Determine the (x, y) coordinate at the center of the cell enclosing the given text.  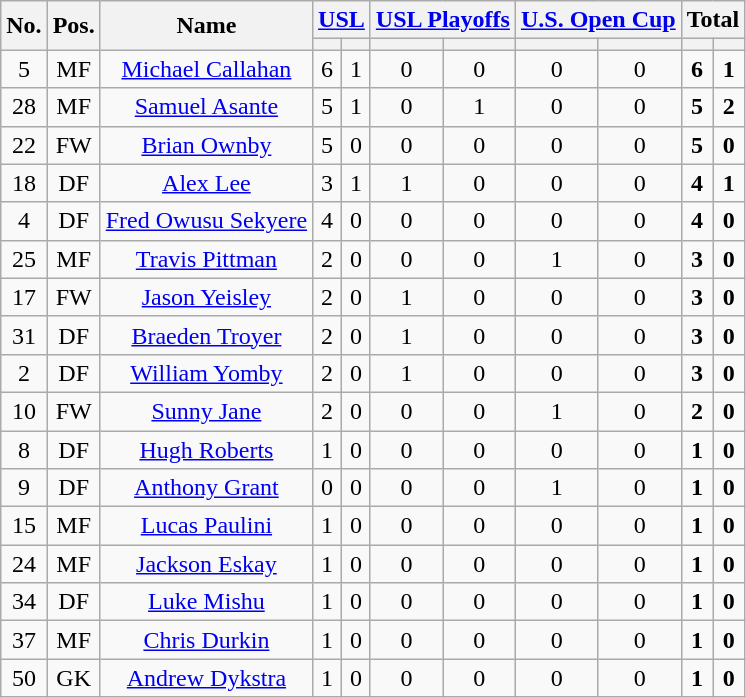
Anthony Grant (206, 488)
9 (24, 488)
U.S. Open Cup (598, 20)
Andrew Dykstra (206, 678)
8 (24, 449)
Jackson Eskay (206, 564)
Alex Lee (206, 183)
37 (24, 640)
18 (24, 183)
25 (24, 259)
22 (24, 145)
34 (24, 602)
Lucas Paulini (206, 526)
15 (24, 526)
Luke Mishu (206, 602)
Chris Durkin (206, 640)
No. (24, 26)
Hugh Roberts (206, 449)
GK (74, 678)
USL (342, 20)
Jason Yeisley (206, 297)
Name (206, 26)
Pos. (74, 26)
USL Playoffs (442, 20)
Sunny Jane (206, 411)
Fred Owusu Sekyere (206, 221)
Braeden Troyer (206, 335)
William Yomby (206, 373)
28 (24, 107)
10 (24, 411)
Travis Pittman (206, 259)
Samuel Asante (206, 107)
50 (24, 678)
24 (24, 564)
Brian Ownby (206, 145)
Total (713, 20)
Michael Callahan (206, 69)
31 (24, 335)
17 (24, 297)
